Provide the [x, y] coordinate of the cell's center where the given text is located.  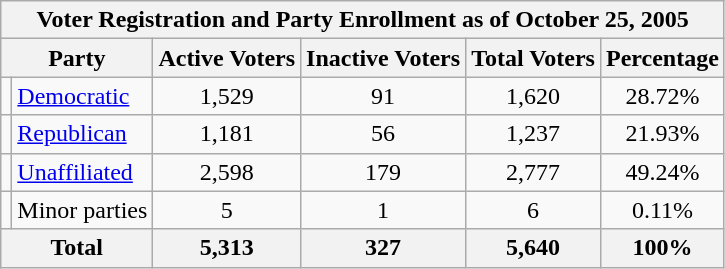
0.11% [662, 210]
5 [227, 210]
28.72% [662, 96]
56 [384, 134]
5,640 [534, 248]
1,181 [227, 134]
1,529 [227, 96]
1 [384, 210]
1,237 [534, 134]
2,777 [534, 172]
6 [534, 210]
1,620 [534, 96]
21.93% [662, 134]
5,313 [227, 248]
327 [384, 248]
179 [384, 172]
Voter Registration and Party Enrollment as of October 25, 2005 [363, 20]
2,598 [227, 172]
Unaffiliated [82, 172]
49.24% [662, 172]
Total Voters [534, 58]
91 [384, 96]
Percentage [662, 58]
Party [77, 58]
Democratic [82, 96]
Active Voters [227, 58]
Inactive Voters [384, 58]
Total [77, 248]
Republican [82, 134]
100% [662, 248]
Minor parties [82, 210]
